Extract the (x, y) coordinate from the center of the cell holding the provided text.  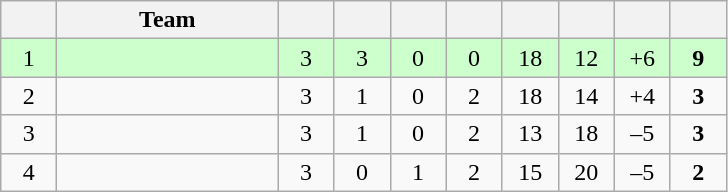
4 (29, 172)
13 (530, 134)
+6 (642, 58)
15 (530, 172)
+4 (642, 96)
9 (698, 58)
12 (586, 58)
Team (168, 20)
14 (586, 96)
20 (586, 172)
